Scan for the cell matching the given text and deliver its (X, Y) coordinate at center. 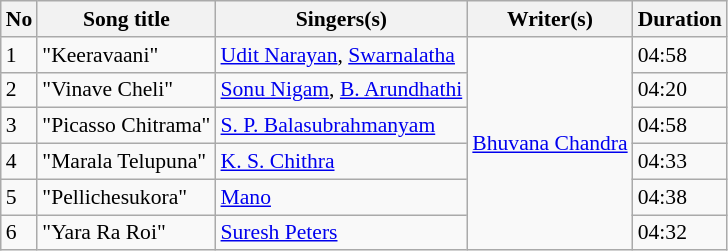
No (20, 19)
Mano (342, 197)
3 (20, 126)
Song title (126, 19)
"Yara Ra Roi" (126, 233)
"Picasso Chitrama" (126, 126)
Bhuvana Chandra (550, 144)
2 (20, 90)
04:32 (680, 233)
K. S. Chithra (342, 162)
"Pellichesukora" (126, 197)
Writer(s) (550, 19)
4 (20, 162)
S. P. Balasubrahmanyam (342, 126)
04:20 (680, 90)
"Marala Telupuna" (126, 162)
Suresh Peters (342, 233)
Udit Narayan, Swarnalatha (342, 55)
1 (20, 55)
"Keeravaani" (126, 55)
Sonu Nigam, B. Arundhathi (342, 90)
"Vinave Cheli" (126, 90)
5 (20, 197)
04:33 (680, 162)
Duration (680, 19)
6 (20, 233)
04:38 (680, 197)
Singers(s) (342, 19)
